Return [X, Y] of the center of cell containing provided text 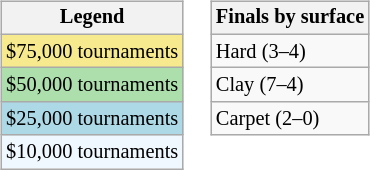
Carpet (2–0) [290, 119]
$10,000 tournaments [92, 152]
$50,000 tournaments [92, 85]
$25,000 tournaments [92, 119]
Finals by surface [290, 18]
Legend [92, 18]
Clay (7–4) [290, 85]
$75,000 tournaments [92, 51]
Hard (3–4) [290, 51]
